Search for the cell housing the specified text and yield its (x, y) center coordinate. 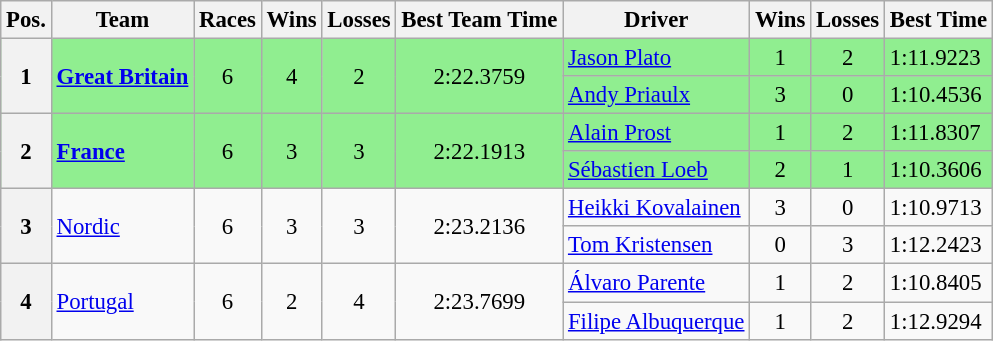
Filipe Albuquerque (656, 321)
Pos. (26, 20)
1:10.9713 (939, 208)
2:22.1913 (480, 152)
1:11.9223 (939, 58)
1:11.8307 (939, 133)
1:10.3606 (939, 170)
Great Britain (122, 76)
Best Team Time (480, 20)
Andy Priaulx (656, 95)
Driver (656, 20)
2:23.2136 (480, 226)
Heikki Kovalainen (656, 208)
Best Time (939, 20)
Tom Kristensen (656, 245)
Jason Plato (656, 58)
Sébastien Loeb (656, 170)
Alain Prost (656, 133)
1:12.2423 (939, 245)
1:12.9294 (939, 321)
France (122, 152)
Team (122, 20)
Álvaro Parente (656, 283)
1:10.8405 (939, 283)
1:10.4536 (939, 95)
2:22.3759 (480, 76)
Races (228, 20)
2:23.7699 (480, 302)
Nordic (122, 226)
Portugal (122, 302)
